Detect which cell encompasses the target text, then output its (x, y) center coordinate. 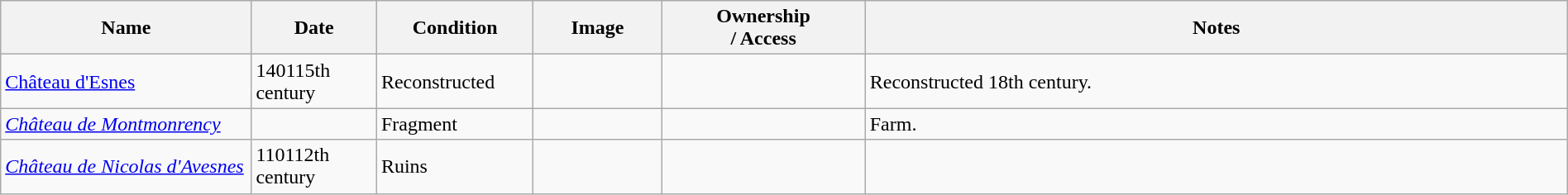
Ownership/ Access (763, 28)
Image (597, 28)
140115th century (314, 81)
Farm. (1216, 124)
Fragment (455, 124)
110112th century (314, 167)
Condition (455, 28)
Reconstructed (455, 81)
Château de Montmonrency (126, 124)
Reconstructed 18th century. (1216, 81)
Notes (1216, 28)
Château d'Esnes (126, 81)
Date (314, 28)
Name (126, 28)
Château de Nicolas d'Avesnes (126, 167)
Ruins (455, 167)
